Find where the given text appears and provide that cell's center as (x, y) coordinate. 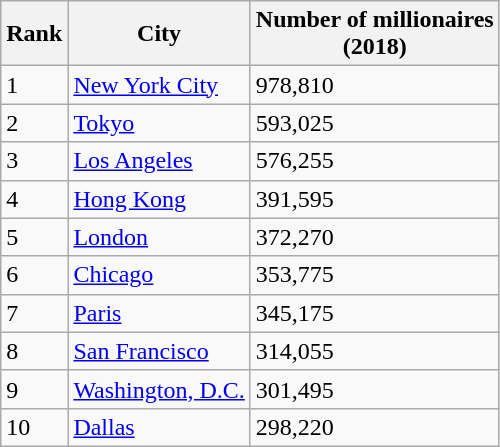
1 (34, 85)
6 (34, 275)
Washington, D.C. (159, 389)
Los Angeles (159, 161)
New York City (159, 85)
Dallas (159, 427)
593,025 (374, 123)
Hong Kong (159, 199)
London (159, 237)
City (159, 34)
San Francisco (159, 351)
Number of millionaires(2018) (374, 34)
Tokyo (159, 123)
3 (34, 161)
353,775 (374, 275)
5 (34, 237)
9 (34, 389)
978,810 (374, 85)
2 (34, 123)
Rank (34, 34)
Paris (159, 313)
Chicago (159, 275)
391,595 (374, 199)
372,270 (374, 237)
298,220 (374, 427)
8 (34, 351)
576,255 (374, 161)
314,055 (374, 351)
4 (34, 199)
301,495 (374, 389)
10 (34, 427)
7 (34, 313)
345,175 (374, 313)
